Return [X, Y] of the center of cell containing provided text 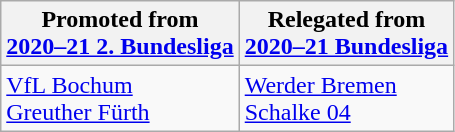
Relegated from2020–21 Bundesliga [346, 34]
Promoted from2020–21 2. Bundesliga [120, 34]
Werder BremenSchalke 04 [346, 98]
VfL BochumGreuther Fürth [120, 98]
